Locate the cell with the specified text and output its [X, Y] center coordinate. 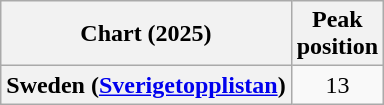
Sweden (Sverigetopplistan) [146, 85]
Chart (2025) [146, 34]
13 [337, 85]
Peakposition [337, 34]
